Return (X, Y) of the center of cell containing provided text 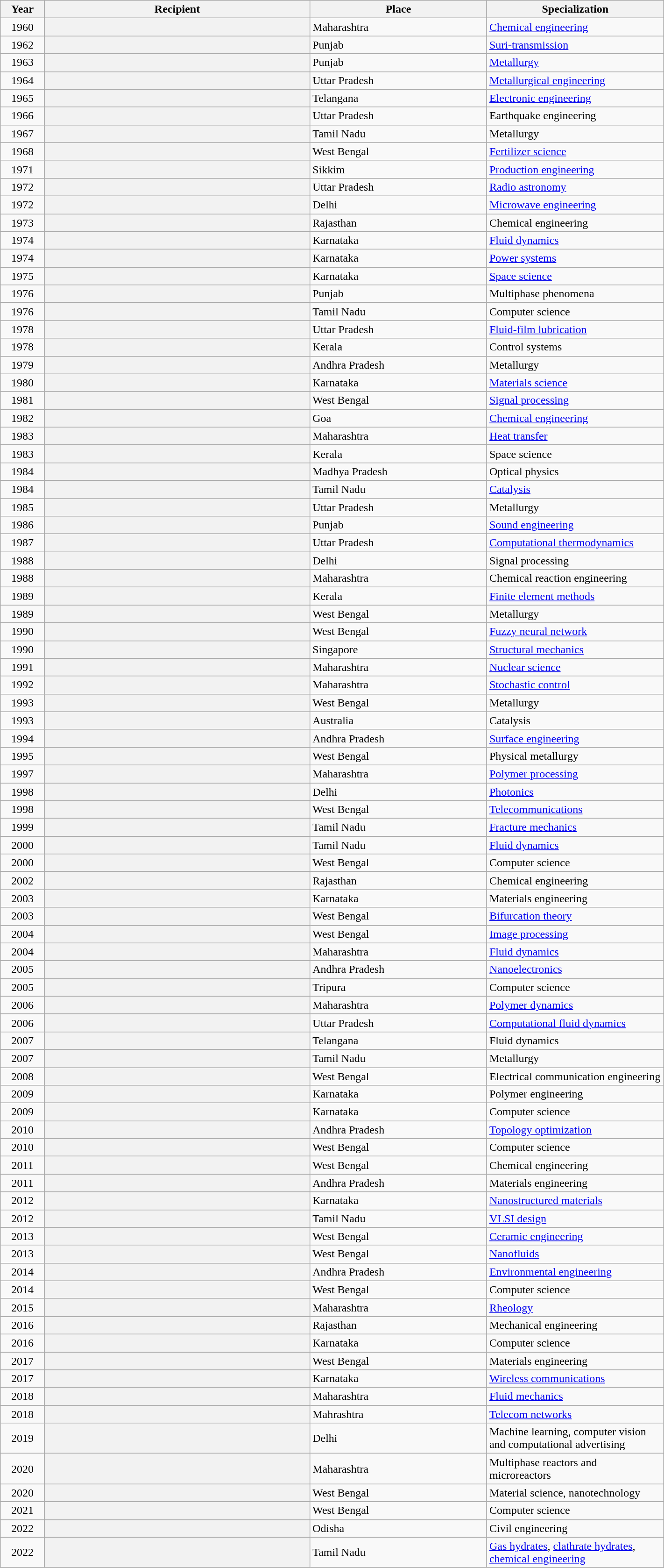
2019 (22, 1438)
Multiphase reactors and microreactors (575, 1469)
VLSI design (575, 1219)
1980 (22, 383)
2015 (22, 1307)
Civil engineering (575, 1528)
1987 (22, 543)
Sikkim (399, 169)
1975 (22, 276)
Madhya Pradesh (399, 471)
Tripura (399, 987)
Machine learning, computer vision and computational advertising (575, 1438)
1986 (22, 525)
Heat transfer (575, 436)
Electrical communication engineering (575, 1076)
Material science, nanotechnology (575, 1493)
1964 (22, 80)
Year (22, 9)
Polymer engineering (575, 1094)
Goa (399, 418)
Computational thermodynamics (575, 543)
1960 (22, 27)
1968 (22, 151)
1979 (22, 365)
Surface engineering (575, 738)
Structural mechanics (575, 649)
Metallurgical engineering (575, 80)
Finite element methods (575, 596)
1999 (22, 827)
Environmental engineering (575, 1272)
Radio astronomy (575, 187)
Wireless communications (575, 1379)
Electronic engineering (575, 98)
Fluid mechanics (575, 1397)
Fertilizer science (575, 151)
Polymer processing (575, 774)
Australia (399, 720)
Bifurcation theory (575, 916)
Gas hydrates, clathrate hydrates, chemical engineering (575, 1552)
Multiphase phenomena (575, 294)
Telecom networks (575, 1414)
Physical metallurgy (575, 756)
1965 (22, 98)
Place (399, 9)
Production engineering (575, 169)
Telecommunications (575, 810)
Specialization (575, 9)
Ceramic engineering (575, 1236)
Fracture mechanics (575, 827)
1963 (22, 63)
Rheology (575, 1307)
Computational fluid dynamics (575, 1023)
Power systems (575, 258)
2021 (22, 1511)
1985 (22, 507)
Image processing (575, 934)
1971 (22, 169)
1994 (22, 738)
Control systems (575, 347)
Polymer dynamics (575, 1005)
Optical physics (575, 471)
Chemical reaction engineering (575, 578)
Materials science (575, 383)
Mahrashtra (399, 1414)
2008 (22, 1076)
Odisha (399, 1528)
2002 (22, 881)
Microwave engineering (575, 205)
Nanoelectronics (575, 969)
1967 (22, 134)
Fluid-film lubrication (575, 329)
Earthquake engineering (575, 116)
Recipient (177, 9)
1966 (22, 116)
Photonics (575, 792)
Stochastic control (575, 685)
1995 (22, 756)
Singapore (399, 649)
Nanostructured materials (575, 1201)
1973 (22, 223)
Mechanical engineering (575, 1325)
Nanofluids (575, 1254)
1982 (22, 418)
Suri-transmission (575, 45)
1992 (22, 685)
1962 (22, 45)
Sound engineering (575, 525)
1991 (22, 667)
1997 (22, 774)
Nuclear science (575, 667)
Topology optimization (575, 1130)
Fuzzy neural network (575, 632)
1981 (22, 400)
